Locate the cell with the specified text and output its (X, Y) center coordinate. 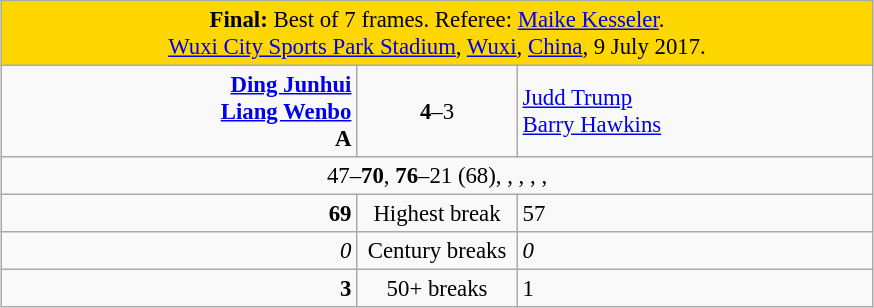
Century breaks (438, 251)
47–70, 76–21 (68), , , , , (437, 176)
69 (179, 214)
57 (695, 214)
Final: Best of 7 frames. Referee: Maike Kesseler.Wuxi City Sports Park Stadium, Wuxi, China, 9 July 2017. (437, 34)
1 (695, 289)
50+ breaks (438, 289)
3 (179, 289)
Judd TrumpBarry Hawkins (695, 112)
Ding JunhuiLiang Wenbo A (179, 112)
4–3 (438, 112)
Highest break (438, 214)
